Detect which cell encompasses the target text, then output its (X, Y) center coordinate. 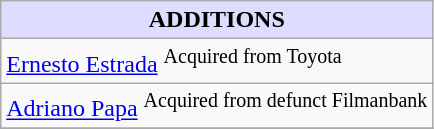
Ernesto Estrada Acquired from Toyota (217, 62)
Adriano Papa Acquired from defunct Filmanbank (217, 106)
ADDITIONS (217, 20)
